Extract the (x, y) coordinate from the center of the cell holding the provided text.  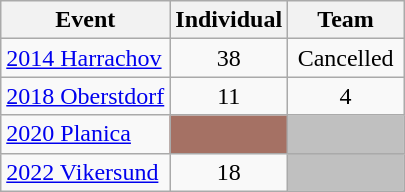
2014 Harrachov (86, 58)
Event (86, 20)
2018 Oberstdorf (86, 96)
Team (346, 20)
2020 Planica (86, 134)
38 (229, 58)
4 (346, 96)
Cancelled (346, 58)
18 (229, 172)
11 (229, 96)
2022 Vikersund (86, 172)
Individual (229, 20)
